Locate the cell with the specified text and output its [x, y] center coordinate. 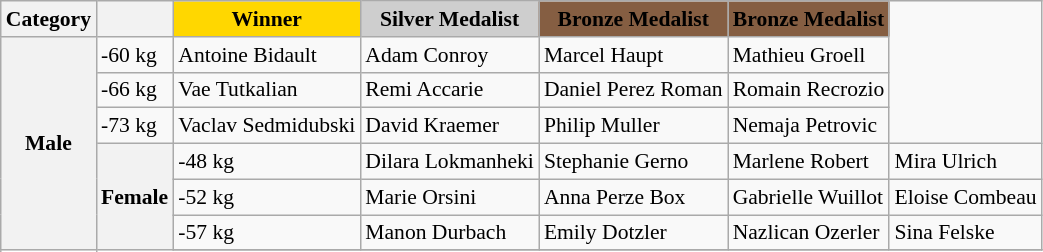
Stephanie Gerno [634, 162]
Vae Tutkalian [266, 90]
Marlene Robert [809, 162]
-52 kg [266, 197]
Antoine Bidault [266, 55]
-48 kg [266, 162]
Marcel Haupt [634, 55]
Nazlican Ozerler [809, 233]
Winner [266, 19]
Philip Muller [634, 126]
-60 kg [134, 55]
Emily Dotzler [634, 233]
Gabrielle Wuillot [809, 197]
David Kraemer [450, 126]
Sina Felske [965, 233]
Eloise Combeau [965, 197]
Remi Accarie [450, 90]
Nemaja Petrovic [809, 126]
Manon Durbach [450, 233]
Female [134, 198]
Mathieu Groell [809, 55]
Mira Ulrich [965, 162]
Male [48, 144]
Category [48, 19]
-73 kg [134, 126]
Daniel Perez Roman [634, 90]
Dilara Lokmanheki [450, 162]
Romain Recrozio [809, 90]
-66 kg [134, 90]
Vaclav Sedmidubski [266, 126]
Marie Orsini [450, 197]
Anna Perze Box [634, 197]
Silver Medalist [450, 19]
-57 kg [266, 233]
Adam Conroy [450, 55]
